Locate the cell with the specified text and output its [x, y] center coordinate. 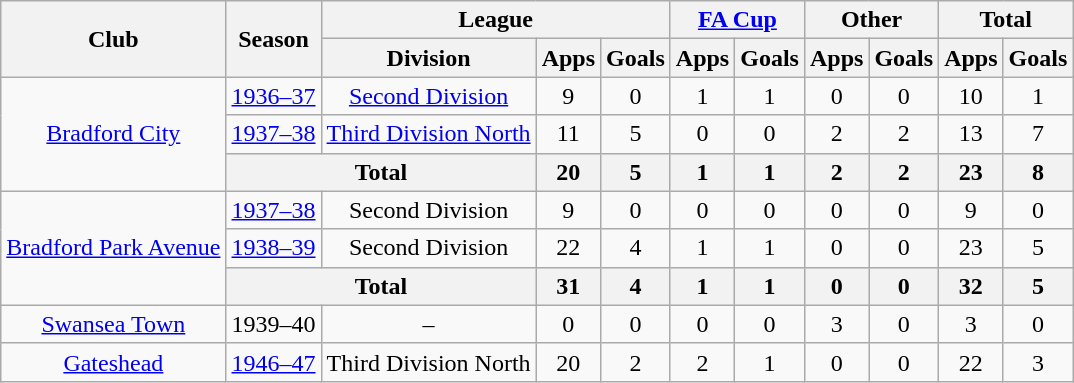
FA Cup [737, 20]
13 [971, 134]
32 [971, 286]
Bradford City [114, 134]
Other [871, 20]
Division [428, 58]
Bradford Park Avenue [114, 248]
1938–39 [274, 248]
Season [274, 39]
Swansea Town [114, 324]
1939–40 [274, 324]
1946–47 [274, 362]
Gateshead [114, 362]
7 [1038, 134]
Club [114, 39]
8 [1038, 172]
31 [568, 286]
1936–37 [274, 96]
11 [568, 134]
10 [971, 96]
League [496, 20]
– [428, 324]
